Pinpoint the cell where the given text exists, returning its (X, Y) midpoint coordinate. 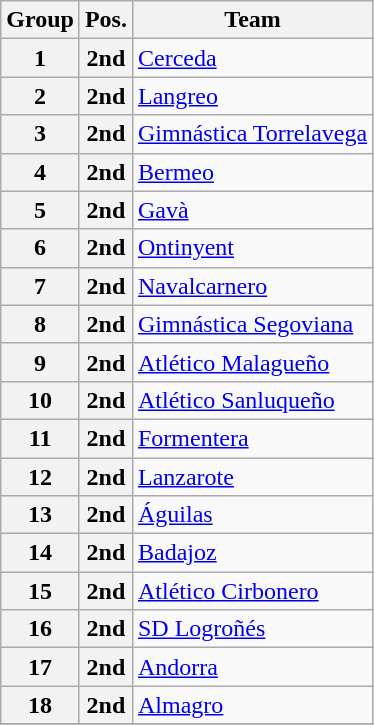
11 (40, 438)
Ontinyent (252, 248)
Almagro (252, 705)
Águilas (252, 515)
Badajoz (252, 553)
Langreo (252, 96)
8 (40, 324)
18 (40, 705)
5 (40, 210)
14 (40, 553)
Cerceda (252, 58)
7 (40, 286)
Andorra (252, 667)
10 (40, 400)
Atlético Cirbonero (252, 591)
Bermeo (252, 172)
16 (40, 629)
3 (40, 134)
Gimnástica Segoviana (252, 324)
17 (40, 667)
Atlético Sanluqueño (252, 400)
6 (40, 248)
Atlético Malagueño (252, 362)
15 (40, 591)
Formentera (252, 438)
Gavà (252, 210)
2 (40, 96)
Gimnástica Torrelavega (252, 134)
13 (40, 515)
1 (40, 58)
Navalcarnero (252, 286)
SD Logroñés (252, 629)
Group (40, 20)
9 (40, 362)
12 (40, 477)
Lanzarote (252, 477)
4 (40, 172)
Team (252, 20)
Pos. (106, 20)
